Return the (X, Y) coordinate for the center point of the cell that contains the specified text.  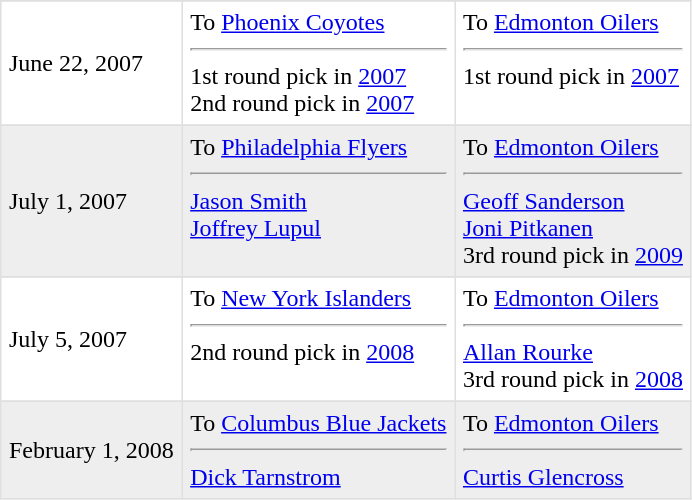
February 1, 2008 (92, 450)
To Edmonton OilersCurtis Glencross (573, 450)
To Columbus Blue JacketsDick Tarnstrom (318, 450)
To Edmonton OilersAllan Rourke3rd round pick in 2008 (573, 339)
To Edmonton OilersGeoff SandersonJoni Pitkanen3rd round pick in 2009 (573, 201)
To Edmonton Oilers1st round pick in 2007 (573, 63)
To Philadelphia FlyersJason SmithJoffrey Lupul (318, 201)
July 5, 2007 (92, 339)
July 1, 2007 (92, 201)
June 22, 2007 (92, 63)
To New York Islanders2nd round pick in 2008 (318, 339)
To Phoenix Coyotes1st round pick in 20072nd round pick in 2007 (318, 63)
